From the cell containing the given text, extract its center point as (x, y) coordinate. 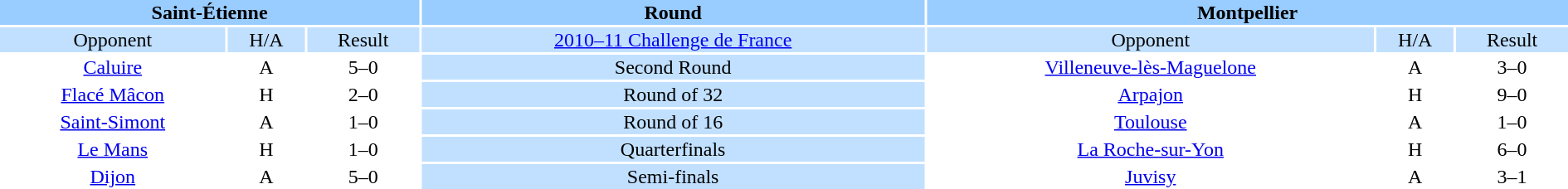
Caluire (113, 67)
Semi-finals (673, 177)
Second Round (673, 67)
Round of 32 (673, 94)
Juvisy (1150, 177)
Villeneuve-lès-Maguelone (1150, 67)
6–0 (1512, 149)
Flacé Mâcon (113, 94)
Saint-Simont (113, 122)
Saint-Étienne (209, 12)
3–1 (1512, 177)
Montpellier (1248, 12)
Round (673, 12)
2010–11 Challenge de France (673, 40)
3–0 (1512, 67)
Le Mans (113, 149)
2–0 (363, 94)
Round of 16 (673, 122)
La Roche-sur-Yon (1150, 149)
Dijon (113, 177)
9–0 (1512, 94)
Toulouse (1150, 122)
Arpajon (1150, 94)
Quarterfinals (673, 149)
